Find where the given text appears and provide that cell's center as [X, Y] coordinate. 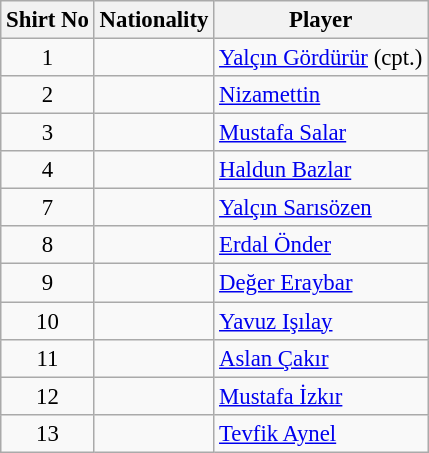
Yavuz Işılay [321, 321]
10 [48, 321]
Mustafa İzkır [321, 396]
Nationality [154, 20]
8 [48, 245]
9 [48, 283]
Yalçın Gördürür (cpt.) [321, 58]
Haldun Bazlar [321, 170]
12 [48, 396]
Erdal Önder [321, 245]
11 [48, 358]
Değer Eraybar [321, 283]
3 [48, 133]
7 [48, 208]
Yalçın Sarısözen [321, 208]
4 [48, 170]
Shirt No [48, 20]
2 [48, 95]
Nizamettin [321, 95]
13 [48, 433]
Player [321, 20]
1 [48, 58]
Mustafa Salar [321, 133]
Tevfik Aynel [321, 433]
Aslan Çakır [321, 358]
